Locate the cell with the specified text and output its [x, y] center coordinate. 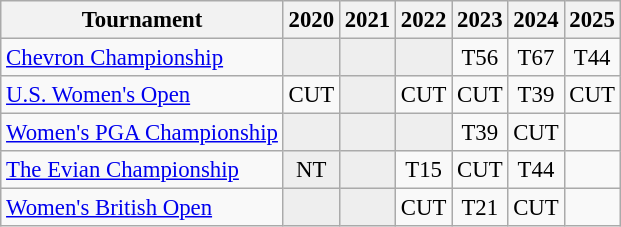
2021 [367, 20]
The Evian Championship [142, 170]
2024 [536, 20]
NT [311, 170]
U.S. Women's Open [142, 95]
Women's PGA Championship [142, 133]
2023 [480, 20]
Chevron Championship [142, 58]
2020 [311, 20]
T15 [424, 170]
T56 [480, 58]
Tournament [142, 20]
T67 [536, 58]
T21 [480, 208]
2025 [592, 20]
2022 [424, 20]
Women's British Open [142, 208]
